Pinpoint the cell where the given text exists, returning its (X, Y) midpoint coordinate. 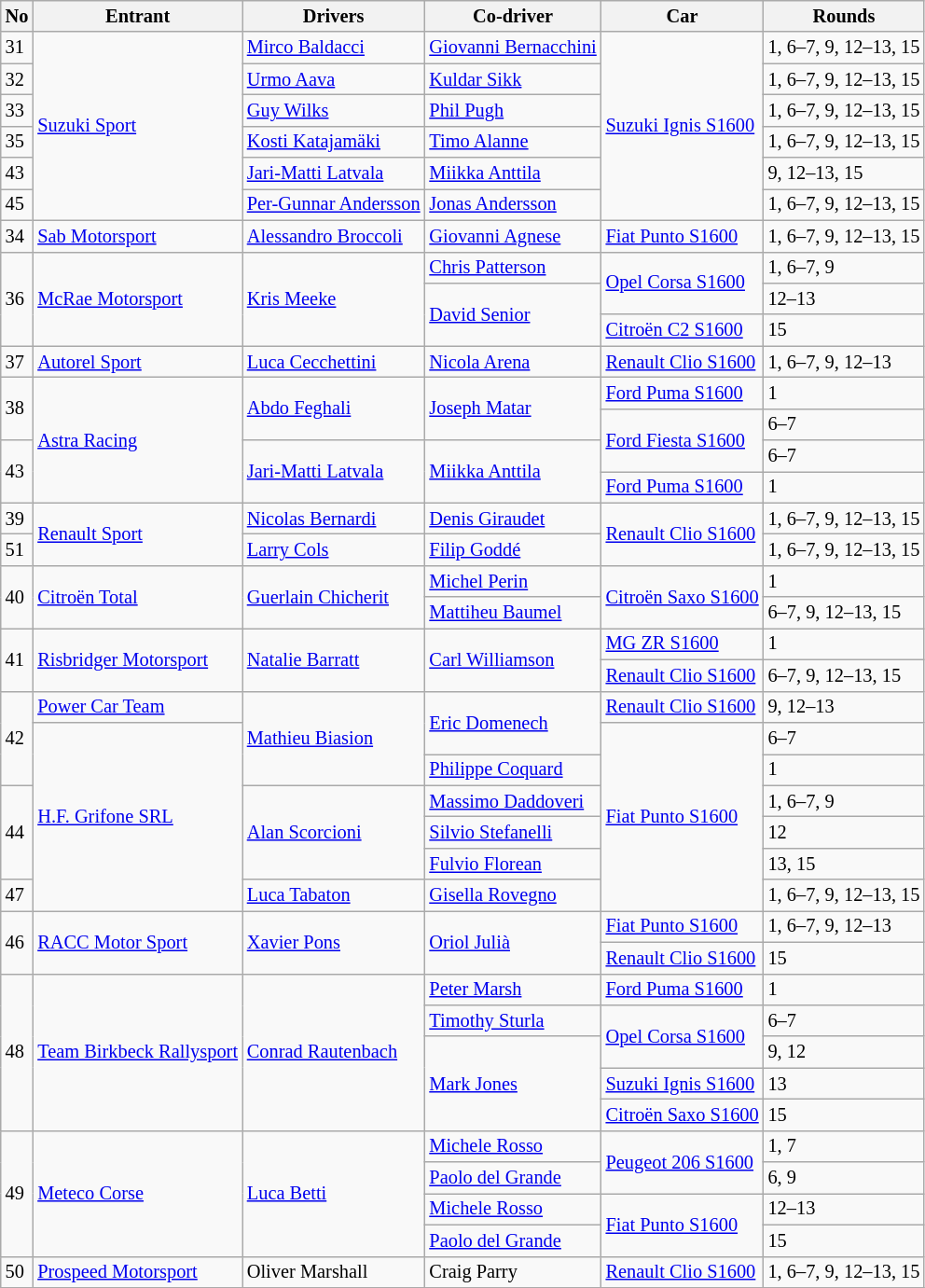
Kosti Katajamäki (334, 142)
Risbridger Motorsport (138, 658)
48 (17, 1052)
RACC Motor Sport (138, 942)
Suzuki Sport (138, 126)
Eric Domenech (513, 722)
51 (17, 549)
Alessandro Broccoli (334, 236)
Luca Tabaton (334, 895)
9, 12–13, 15 (845, 173)
13, 15 (845, 864)
38 (17, 409)
Mathieu Biasion (334, 739)
Peter Marsh (513, 990)
Massimo Daddoveri (513, 801)
Alan Scorcioni (334, 832)
44 (17, 832)
McRae Motorsport (138, 298)
47 (17, 895)
Citroën Total (138, 597)
Entrant (138, 16)
34 (17, 236)
Ford Fiesta S1600 (683, 440)
46 (17, 942)
Abdo Feghali (334, 409)
33 (17, 110)
9, 12 (845, 1052)
Larry Cols (334, 549)
MG ZR S1600 (683, 644)
Peugeot 206 S1600 (683, 1162)
Rounds (845, 16)
H.F. Grifone SRL (138, 816)
45 (17, 204)
Per-Gunnar Andersson (334, 204)
Luca Betti (334, 1194)
36 (17, 298)
Giovanni Agnese (513, 236)
Meteco Corse (138, 1194)
Luca Cecchettini (334, 362)
Nicolas Bernardi (334, 519)
Timothy Sturla (513, 1020)
Timo Alanne (513, 142)
Urmo Aava (334, 79)
42 (17, 739)
Michel Perin (513, 581)
Co-driver (513, 16)
Astra Racing (138, 440)
Conrad Rautenbach (334, 1052)
Mattiheu Baumel (513, 613)
Craig Parry (513, 1272)
Phil Pugh (513, 110)
Gisella Rovegno (513, 895)
Car (683, 16)
Silvio Stefanelli (513, 832)
Xavier Pons (334, 942)
Mark Jones (513, 1084)
Nicola Arena (513, 362)
Renault Sport (138, 533)
39 (17, 519)
Filip Goddé (513, 549)
Guy Wilks (334, 110)
50 (17, 1272)
Jonas Andersson (513, 204)
Carl Williamson (513, 658)
12 (845, 832)
Sab Motorsport (138, 236)
40 (17, 597)
Chris Patterson (513, 268)
32 (17, 79)
Citroën C2 S1600 (683, 330)
Autorel Sport (138, 362)
1, 7 (845, 1146)
Guerlain Chicherit (334, 597)
Drivers (334, 16)
Giovanni Bernacchini (513, 48)
David Senior (513, 313)
Team Birkbeck Rallysport (138, 1052)
6, 9 (845, 1178)
Prospeed Motorsport (138, 1272)
Kris Meeke (334, 298)
Fulvio Florean (513, 864)
31 (17, 48)
9, 12–13 (845, 707)
Kuldar Sikk (513, 79)
37 (17, 362)
Denis Giraudet (513, 519)
Joseph Matar (513, 409)
Philippe Coquard (513, 769)
Natalie Barratt (334, 658)
Mirco Baldacci (334, 48)
35 (17, 142)
49 (17, 1194)
Oliver Marshall (334, 1272)
41 (17, 658)
13 (845, 1084)
No (17, 16)
Power Car Team (138, 707)
Oriol Julià (513, 942)
